Extract the (X, Y) coordinate from the center of the cell holding the provided text.  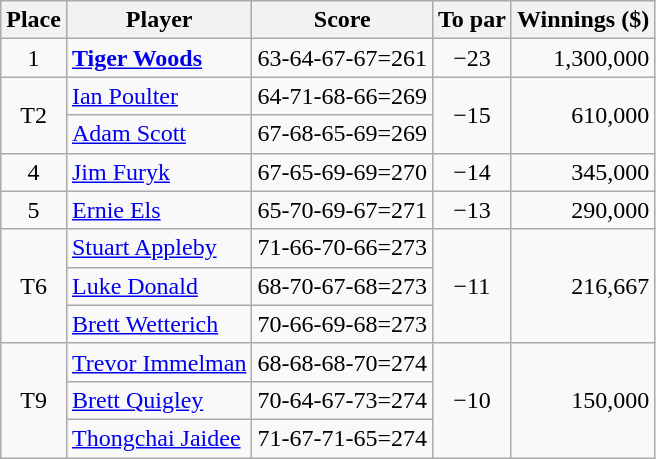
−11 (472, 286)
68-68-68-70=274 (342, 362)
Ian Poulter (158, 96)
1,300,000 (582, 58)
64-71-68-66=269 (342, 96)
Score (342, 20)
70-66-69-68=273 (342, 324)
71-67-71-65=274 (342, 438)
To par (472, 20)
4 (34, 172)
T9 (34, 400)
−23 (472, 58)
67-68-65-69=269 (342, 134)
Tiger Woods (158, 58)
65-70-69-67=271 (342, 210)
Trevor Immelman (158, 362)
−13 (472, 210)
Brett Wetterich (158, 324)
−15 (472, 115)
T6 (34, 286)
Brett Quigley (158, 400)
1 (34, 58)
68-70-67-68=273 (342, 286)
150,000 (582, 400)
5 (34, 210)
Stuart Appleby (158, 248)
Place (34, 20)
Jim Furyk (158, 172)
70-64-67-73=274 (342, 400)
345,000 (582, 172)
290,000 (582, 210)
−10 (472, 400)
610,000 (582, 115)
−14 (472, 172)
71-66-70-66=273 (342, 248)
T2 (34, 115)
Player (158, 20)
Adam Scott (158, 134)
Luke Donald (158, 286)
Ernie Els (158, 210)
Winnings ($) (582, 20)
Thongchai Jaidee (158, 438)
63-64-67-67=261 (342, 58)
67-65-69-69=270 (342, 172)
216,667 (582, 286)
